For the text-containing cell, return its midpoint in [x, y] coordinate format. 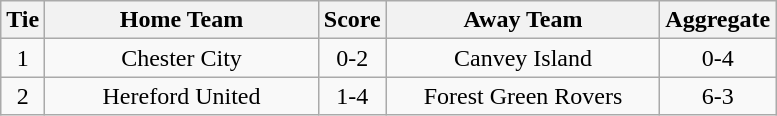
1 [23, 58]
0-2 [352, 58]
6-3 [718, 96]
2 [23, 96]
Aggregate [718, 20]
Forest Green Rovers [523, 96]
0-4 [718, 58]
Chester City [182, 58]
Canvey Island [523, 58]
Away Team [523, 20]
Home Team [182, 20]
1-4 [352, 96]
Score [352, 20]
Hereford United [182, 96]
Tie [23, 20]
